Search for the cell housing the specified text and yield its [x, y] center coordinate. 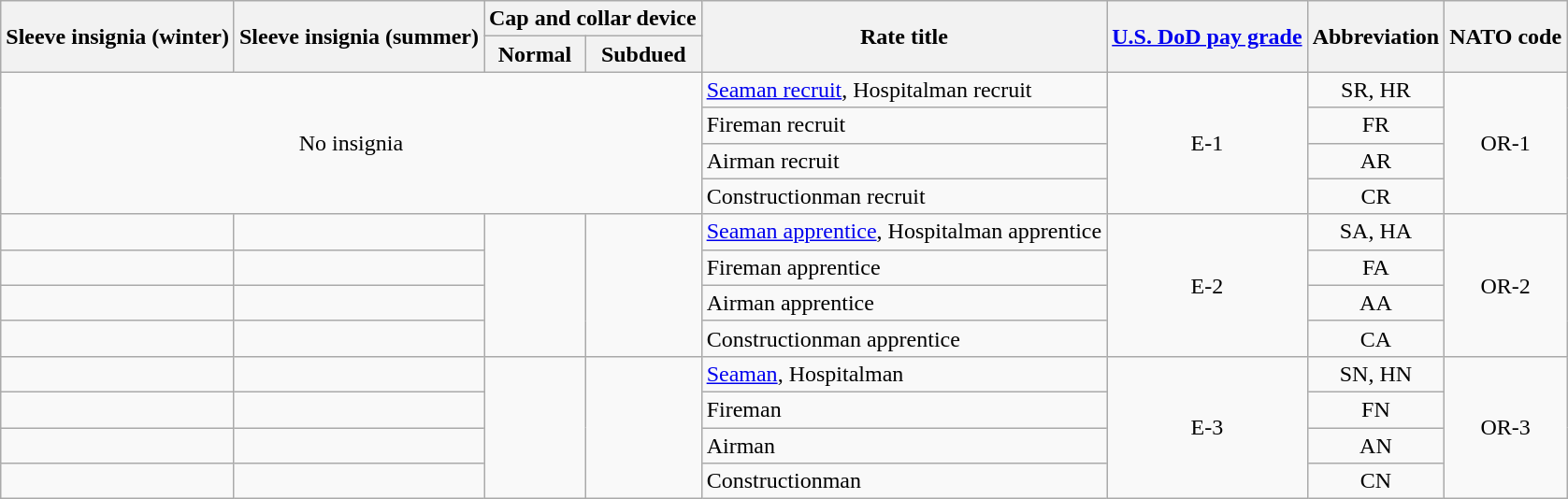
Airman recruit [904, 161]
CR [1376, 196]
OR-3 [1505, 427]
E-2 [1207, 285]
OR-2 [1505, 285]
FA [1376, 267]
SA, HA [1376, 232]
Rate title [904, 36]
SN, HN [1376, 374]
AA [1376, 303]
No insignia [352, 143]
AR [1376, 161]
OR-1 [1505, 143]
Sleeve insignia (winter) [118, 36]
Seaman, Hospitalman [904, 374]
SR, HR [1376, 90]
Abbreviation [1376, 36]
U.S. DoD pay grade [1207, 36]
CN [1376, 481]
Constructionman recruit [904, 196]
FN [1376, 409]
Constructionman apprentice [904, 338]
Sleeve insignia (summer) [359, 36]
Constructionman [904, 481]
E-3 [1207, 427]
Subdued [643, 54]
NATO code [1505, 36]
Airman [904, 446]
Fireman apprentice [904, 267]
Normal [535, 54]
E-1 [1207, 143]
Cap and collar device [593, 19]
CA [1376, 338]
FR [1376, 125]
Seaman apprentice, Hospitalman apprentice [904, 232]
Fireman [904, 409]
AN [1376, 446]
Seaman recruit, Hospitalman recruit [904, 90]
Airman apprentice [904, 303]
Fireman recruit [904, 125]
